For the text-containing cell, return its midpoint in [x, y] coordinate format. 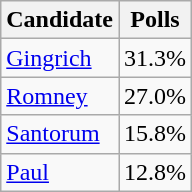
Paul [60, 172]
12.8% [154, 172]
Gingrich [60, 58]
27.0% [154, 96]
Candidate [60, 20]
Polls [154, 20]
Santorum [60, 134]
31.3% [154, 58]
Romney [60, 96]
15.8% [154, 134]
